Scan for the cell matching the given text and deliver its (X, Y) coordinate at center. 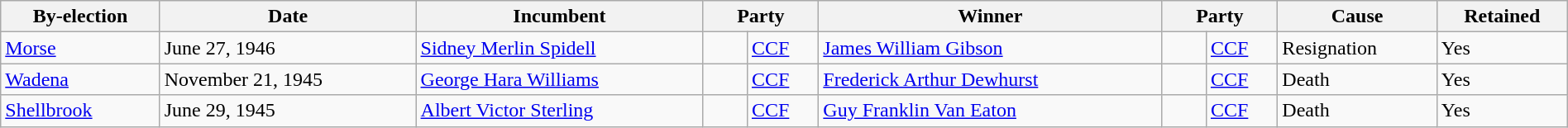
Cause (1357, 17)
Frederick Arthur Dewhurst (991, 79)
George Hara Williams (559, 79)
June 27, 1946 (288, 48)
Wadena (80, 79)
June 29, 1945 (288, 111)
Date (288, 17)
Morse (80, 48)
Sidney Merlin Spidell (559, 48)
James William Gibson (991, 48)
Shellbrook (80, 111)
Incumbent (559, 17)
Albert Victor Sterling (559, 111)
Resignation (1357, 48)
By-election (80, 17)
Retained (1502, 17)
November 21, 1945 (288, 79)
Guy Franklin Van Eaton (991, 111)
Winner (991, 17)
